Determine the [x, y] coordinate at the center of the cell enclosing the given text.  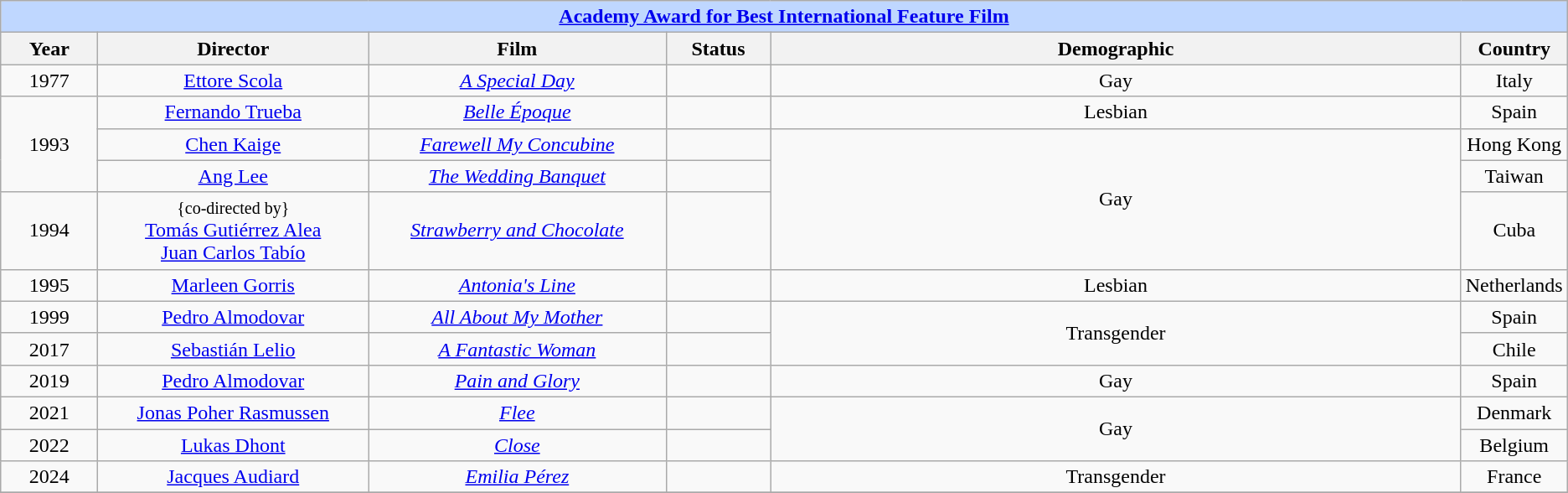
Country [1514, 49]
Jonas Poher Rasmussen [233, 413]
Antonia's Line [518, 285]
Strawberry and Chocolate [518, 231]
Demographic [1116, 49]
Hong Kong [1514, 144]
Flee [518, 413]
Taiwan [1514, 176]
Jacques Audiard [233, 477]
Chen Kaige [233, 144]
2022 [49, 445]
Director [233, 49]
Marleen Gorris [233, 285]
Sebastián Lelio [233, 349]
Ang Lee [233, 176]
Fernando Trueba [233, 112]
{co-directed by}Tomás Gutiérrez AleaJuan Carlos Tabío [233, 231]
Academy Award for Best International Feature Film [784, 17]
All About My Mother [518, 317]
Italy [1514, 80]
1994 [49, 231]
1999 [49, 317]
Status [719, 49]
A Special Day [518, 80]
A Fantastic Woman [518, 349]
Cuba [1514, 231]
France [1514, 477]
Ettore Scola [233, 80]
Belgium [1514, 445]
1995 [49, 285]
Chile [1514, 349]
Close [518, 445]
Belle Époque [518, 112]
2021 [49, 413]
The Wedding Banquet [518, 176]
2024 [49, 477]
2019 [49, 381]
1993 [49, 144]
2017 [49, 349]
Lukas Dhont [233, 445]
Pain and Glory [518, 381]
Year [49, 49]
Netherlands [1514, 285]
1977 [49, 80]
Denmark [1514, 413]
Farewell My Concubine [518, 144]
Film [518, 49]
Emilia Pérez [518, 477]
